For the text-containing cell, return its midpoint in (X, Y) coordinate format. 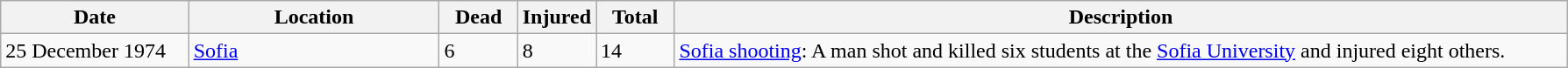
6 (479, 51)
Sofia (314, 51)
8 (556, 51)
Description (1121, 17)
14 (635, 51)
Sofia shooting: A man shot and killed six students at the Sofia University and injured eight others. (1121, 51)
Location (314, 17)
25 December 1974 (95, 51)
Total (635, 17)
Injured (556, 17)
Date (95, 17)
Dead (479, 17)
